Provide the (X, Y) coordinate of the cell's center where the given text is located.  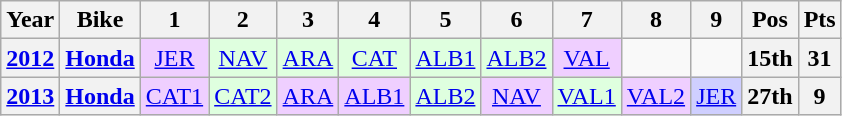
VAL1 (586, 96)
CAT2 (243, 96)
2012 (30, 58)
4 (374, 20)
5 (446, 20)
2 (243, 20)
Pts (820, 20)
Bike (100, 20)
15th (770, 58)
6 (516, 20)
CAT (374, 58)
3 (308, 20)
31 (820, 58)
2013 (30, 96)
27th (770, 96)
7 (586, 20)
Pos (770, 20)
VAL2 (656, 96)
1 (174, 20)
VAL (586, 58)
Year (30, 20)
CAT1 (174, 96)
8 (656, 20)
